Return (X, Y) of the center of cell containing provided text 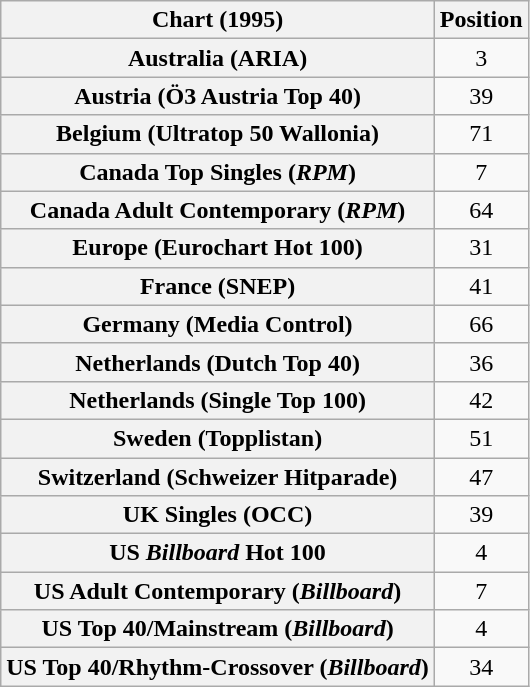
51 (481, 438)
36 (481, 362)
41 (481, 286)
Australia (ARIA) (218, 58)
Sweden (Topplistan) (218, 438)
Chart (1995) (218, 20)
Switzerland (Schweizer Hitparade) (218, 477)
Europe (Eurochart Hot 100) (218, 248)
US Top 40/Rhythm-Crossover (Billboard) (218, 667)
66 (481, 324)
31 (481, 248)
US Adult Contemporary (Billboard) (218, 591)
3 (481, 58)
Germany (Media Control) (218, 324)
UK Singles (OCC) (218, 515)
47 (481, 477)
Canada Adult Contemporary (RPM) (218, 210)
US Billboard Hot 100 (218, 553)
34 (481, 667)
Canada Top Singles (RPM) (218, 172)
Netherlands (Single Top 100) (218, 400)
42 (481, 400)
Position (481, 20)
Belgium (Ultratop 50 Wallonia) (218, 134)
France (SNEP) (218, 286)
Austria (Ö3 Austria Top 40) (218, 96)
71 (481, 134)
64 (481, 210)
Netherlands (Dutch Top 40) (218, 362)
US Top 40/Mainstream (Billboard) (218, 629)
